Search for the cell housing the specified text and yield its (x, y) center coordinate. 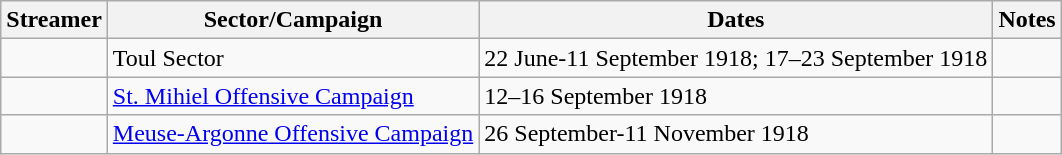
12–16 September 1918 (736, 96)
22 June-11 September 1918; 17–23 September 1918 (736, 58)
Meuse-Argonne Offensive Campaign (292, 134)
St. Mihiel Offensive Campaign (292, 96)
Sector/Campaign (292, 20)
Toul Sector (292, 58)
Streamer (54, 20)
Dates (736, 20)
Notes (1027, 20)
26 September-11 November 1918 (736, 134)
